Identify which cell holds the provided text, then report its (X, Y) central coordinate. 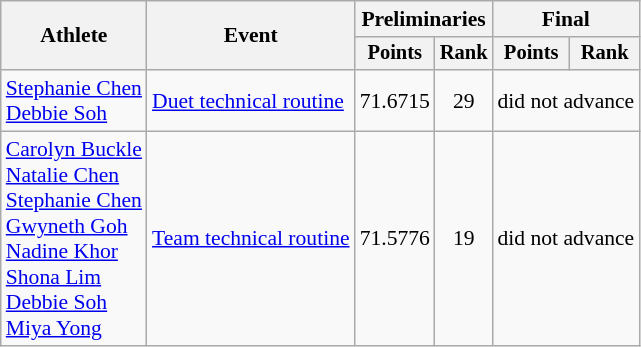
Event (251, 36)
29 (464, 100)
Team technical routine (251, 239)
Athlete (74, 36)
Duet technical routine (251, 100)
Final (566, 19)
Stephanie ChenDebbie Soh (74, 100)
Carolyn BuckleNatalie ChenStephanie ChenGwyneth GohNadine KhorShona LimDebbie SohMiya Yong (74, 239)
71.5776 (395, 239)
19 (464, 239)
71.6715 (395, 100)
Preliminaries (424, 19)
